Search for the cell housing the specified text and yield its (x, y) center coordinate. 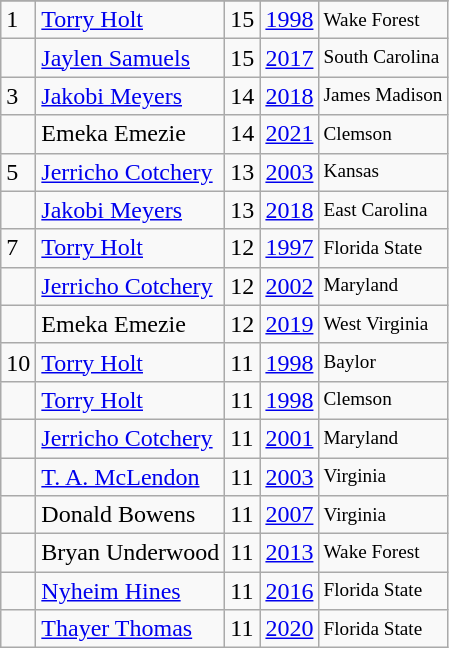
T. A. McLendon (130, 477)
3 (18, 96)
1997 (290, 248)
South Carolina (383, 58)
Nyheim Hines (130, 591)
Kansas (383, 172)
2021 (290, 134)
2001 (290, 438)
2017 (290, 58)
Donald Bowens (130, 515)
Jaylen Samuels (130, 58)
Thayer Thomas (130, 629)
7 (18, 248)
2020 (290, 629)
2019 (290, 324)
5 (18, 172)
2016 (290, 591)
Baylor (383, 362)
2002 (290, 286)
2013 (290, 553)
East Carolina (383, 210)
Bryan Underwood (130, 553)
West Virginia (383, 324)
1 (18, 20)
10 (18, 362)
James Madison (383, 96)
2007 (290, 515)
